Extract the (x, y) coordinate from the center of the cell holding the provided text.  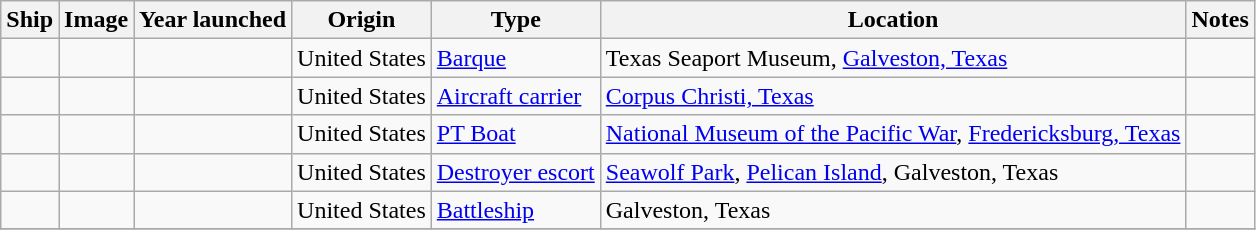
Aircraft carrier (516, 96)
Barque (516, 58)
National Museum of the Pacific War, Fredericksburg, Texas (893, 134)
Type (516, 20)
Origin (362, 20)
Seawolf Park, Pelican Island, Galveston, Texas (893, 172)
Image (96, 20)
Ship (30, 20)
Texas Seaport Museum, Galveston, Texas (893, 58)
Location (893, 20)
Corpus Christi, Texas (893, 96)
Galveston, Texas (893, 210)
Notes (1220, 20)
Battleship (516, 210)
PT Boat (516, 134)
Destroyer escort (516, 172)
Year launched (213, 20)
